Detect which cell encompasses the target text, then output its [X, Y] center coordinate. 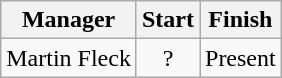
Present [241, 58]
Start [168, 20]
? [168, 58]
Manager [69, 20]
Martin Fleck [69, 58]
Finish [241, 20]
